From the cell containing the given text, extract its center point as (x, y) coordinate. 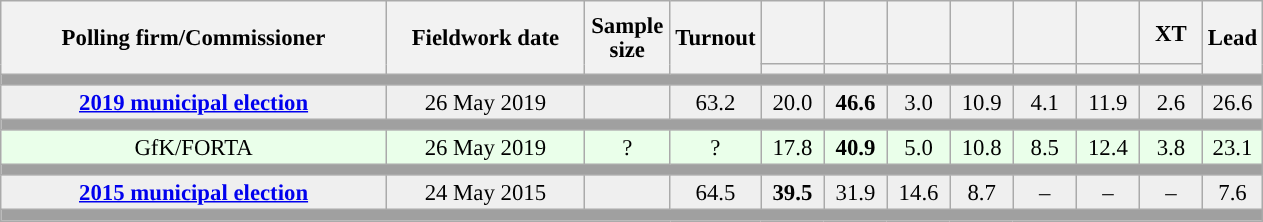
26.6 (1232, 102)
3.8 (1170, 148)
8.7 (982, 194)
2015 municipal election (194, 194)
Lead (1232, 38)
XT (1170, 32)
10.8 (982, 148)
63.2 (716, 102)
11.9 (1108, 102)
GfK/FORTA (194, 148)
Sample size (627, 38)
4.1 (1044, 102)
31.9 (856, 194)
Fieldwork date (485, 38)
23.1 (1232, 148)
8.5 (1044, 148)
2019 municipal election (194, 102)
14.6 (918, 194)
24 May 2015 (485, 194)
64.5 (716, 194)
10.9 (982, 102)
46.6 (856, 102)
5.0 (918, 148)
17.8 (792, 148)
39.5 (792, 194)
12.4 (1108, 148)
Turnout (716, 38)
20.0 (792, 102)
40.9 (856, 148)
7.6 (1232, 194)
3.0 (918, 102)
Polling firm/Commissioner (194, 38)
2.6 (1170, 102)
